For the text-containing cell, return its midpoint in [x, y] coordinate format. 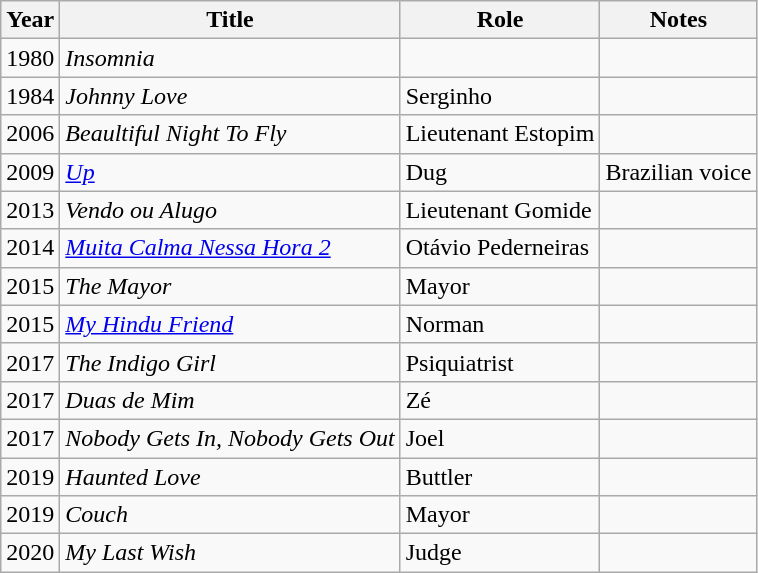
Title [230, 20]
Duas de Mim [230, 400]
Nobody Gets In, Nobody Gets Out [230, 438]
Otávio Pederneiras [500, 248]
Lieutenant Estopim [500, 134]
Buttler [500, 477]
The Indigo Girl [230, 362]
Notes [678, 20]
Norman [500, 324]
My Hindu Friend [230, 324]
2009 [30, 172]
Psiquiatrist [500, 362]
Up [230, 172]
Johnny Love [230, 96]
Vendo ou Alugo [230, 210]
Dug [500, 172]
Beaultiful Night To Fly [230, 134]
Joel [500, 438]
1984 [30, 96]
Zé [500, 400]
Haunted Love [230, 477]
2020 [30, 553]
The Mayor [230, 286]
Year [30, 20]
Lieutenant Gomide [500, 210]
Couch [230, 515]
1980 [30, 58]
Brazilian voice [678, 172]
My Last Wish [230, 553]
Judge [500, 553]
2013 [30, 210]
Muita Calma Nessa Hora 2 [230, 248]
Serginho [500, 96]
Role [500, 20]
2006 [30, 134]
Insomnia [230, 58]
2014 [30, 248]
